From the cell containing the given text, extract its center point as [x, y] coordinate. 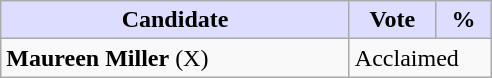
Vote [392, 20]
Candidate [176, 20]
% [463, 20]
Acclaimed [420, 58]
Maureen Miller (X) [176, 58]
